Return the [X, Y] coordinate for the center point of the cell that contains the specified text.  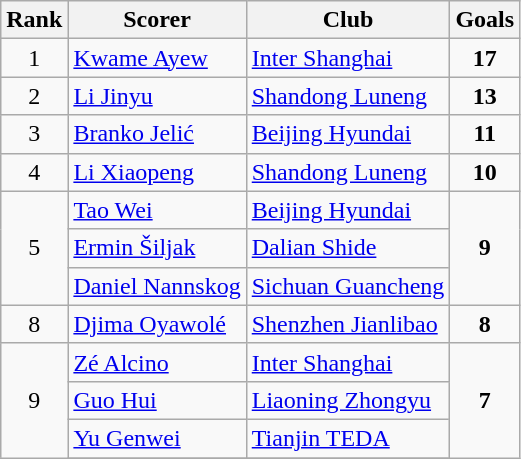
Ermin Šiljak [157, 248]
Li Xiaopeng [157, 172]
11 [485, 134]
7 [485, 400]
Shenzhen Jianlibao [348, 324]
Sichuan Guancheng [348, 286]
10 [485, 172]
5 [34, 248]
2 [34, 96]
Daniel Nannskog [157, 286]
Li Jinyu [157, 96]
Club [348, 20]
1 [34, 58]
Branko Jelić [157, 134]
Goals [485, 20]
Kwame Ayew [157, 58]
4 [34, 172]
Rank [34, 20]
3 [34, 134]
Liaoning Zhongyu [348, 400]
17 [485, 58]
Tao Wei [157, 210]
Tianjin TEDA [348, 438]
Scorer [157, 20]
Guo Hui [157, 400]
Zé Alcino [157, 362]
Dalian Shide [348, 248]
Djima Oyawolé [157, 324]
Yu Genwei [157, 438]
13 [485, 96]
